For the text-containing cell, return its midpoint in [X, Y] coordinate format. 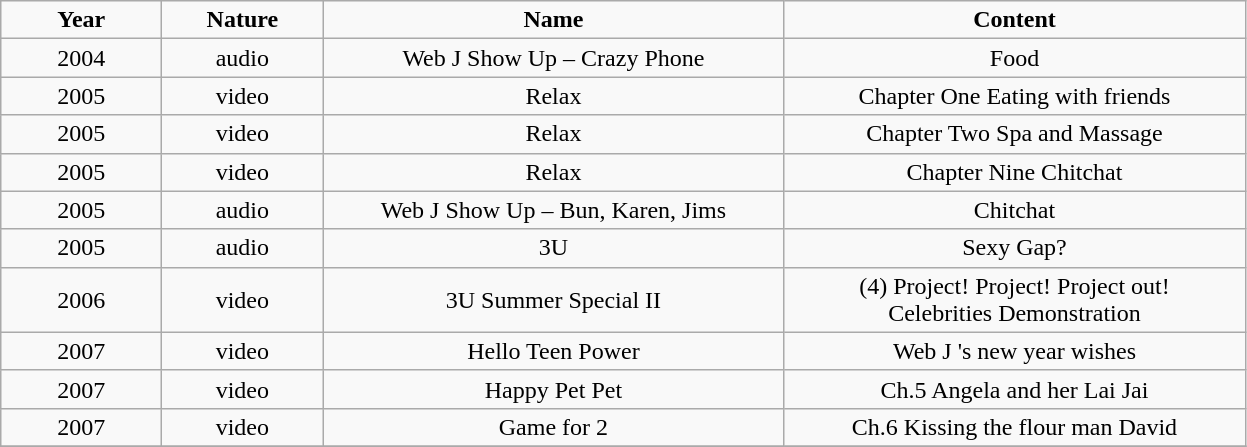
Ch.6 Kissing the flour man David [1014, 427]
2004 [82, 58]
Name [554, 20]
Sexy Gap? [1014, 248]
Chapter One Eating with friends [1014, 96]
(4) Project! Project! Project out! Celebrities Demonstration [1014, 300]
Happy Pet Pet [554, 389]
3U Summer Special II [554, 300]
Web J Show Up – Crazy Phone [554, 58]
2006 [82, 300]
Chapter Two Spa and Massage [1014, 134]
Web J 's new year wishes [1014, 351]
Year [82, 20]
Game for 2 [554, 427]
Chapter Nine Chitchat [1014, 172]
Content [1014, 20]
Hello Teen Power [554, 351]
Ch.5 Angela and her Lai Jai [1014, 389]
Food [1014, 58]
Web J Show Up – Bun, Karen, Jims [554, 210]
Chitchat [1014, 210]
3U [554, 248]
Nature [242, 20]
